Detect which cell encompasses the target text, then output its [x, y] center coordinate. 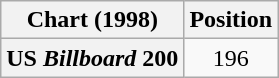
US Billboard 200 [92, 58]
Chart (1998) [92, 20]
Position [231, 20]
196 [231, 58]
